Locate the cell with the specified text and output its [X, Y] center coordinate. 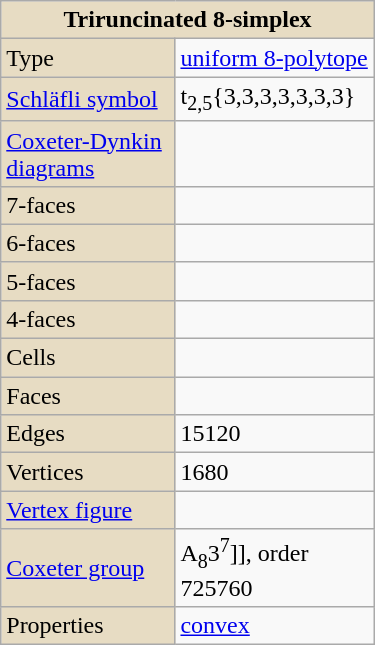
6-faces [88, 243]
5-faces [88, 281]
Coxeter-Dynkin diagrams [88, 154]
7-faces [88, 205]
1680 [274, 472]
t2,5{3,3,3,3,3,3,3} [274, 99]
15120 [274, 434]
A837]], order 725760 [274, 568]
Cells [88, 358]
Coxeter group [88, 568]
Schläfli symbol [88, 99]
Faces [88, 396]
Edges [88, 434]
4-faces [88, 319]
Properties [88, 626]
convex [274, 626]
uniform 8-polytope [274, 58]
Triruncinated 8-simplex [188, 20]
Vertex figure [88, 510]
Vertices [88, 472]
Type [88, 58]
